Output the [x, y] coordinate of the center of the cell containing the given text.  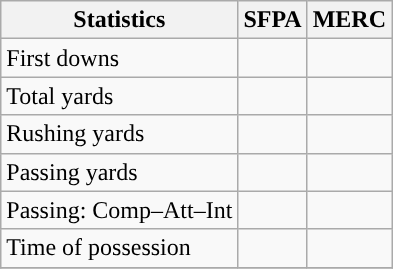
Time of possession [120, 248]
Passing yards [120, 172]
SFPA [272, 20]
MERC [349, 20]
Rushing yards [120, 134]
Total yards [120, 96]
Statistics [120, 20]
Passing: Comp–Att–Int [120, 210]
First downs [120, 58]
